Return the (x, y) coordinate for the center point of the cell that contains the specified text.  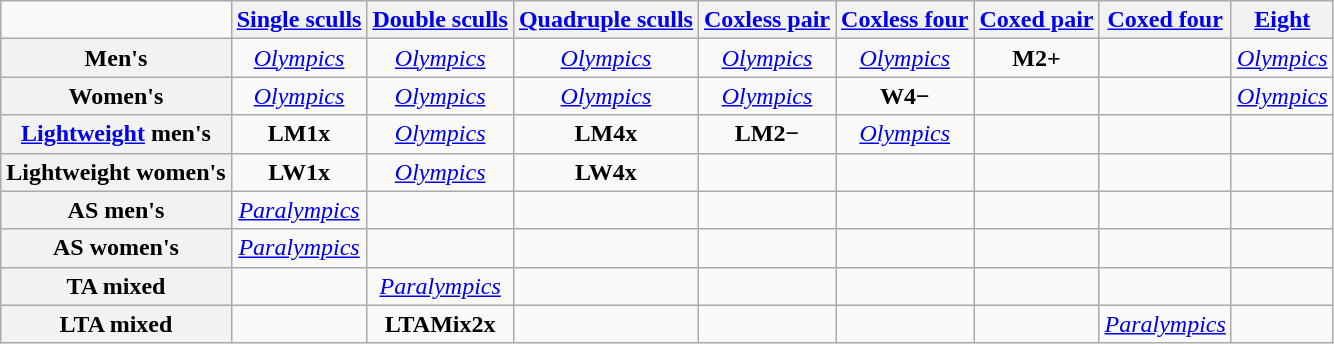
Coxed pair (1036, 20)
Lightweight women's (116, 172)
Single sculls (299, 20)
Coxless pair (766, 20)
Double sculls (440, 20)
TA mixed (116, 286)
AS men's (116, 210)
Quadruple sculls (606, 20)
LW4x (606, 172)
AS women's (116, 248)
LM4x (606, 134)
LM2− (766, 134)
Men's (116, 58)
Eight (1282, 20)
M2+ (1036, 58)
LTAMix2x (440, 324)
Coxless four (905, 20)
W4− (905, 96)
LW1x (299, 172)
Women's (116, 96)
LTA mixed (116, 324)
LM1x (299, 134)
Coxed four (1165, 20)
Lightweight men's (116, 134)
